Extract the (x, y) coordinate from the center of the cell holding the provided text.  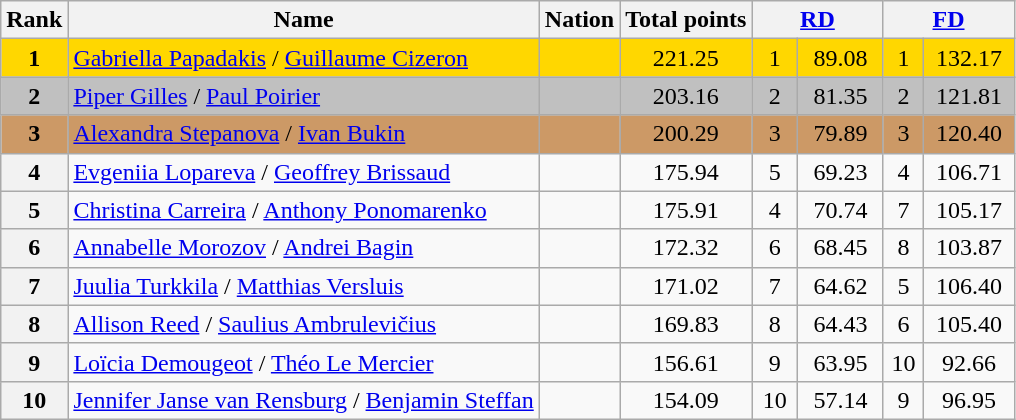
106.71 (969, 172)
Jennifer Janse van Rensburg / Benjamin Steffan (304, 400)
Name (304, 20)
70.74 (840, 210)
FD (948, 20)
64.43 (840, 324)
79.89 (840, 134)
RD (818, 20)
92.66 (969, 362)
Loïcia Demougeot / Théo Le Mercier (304, 362)
171.02 (686, 286)
221.25 (686, 58)
175.91 (686, 210)
Annabelle Morozov / Andrei Bagin (304, 248)
68.45 (840, 248)
Nation (579, 20)
175.94 (686, 172)
103.87 (969, 248)
Total points (686, 20)
106.40 (969, 286)
132.17 (969, 58)
156.61 (686, 362)
Juulia Turkkila / Matthias Versluis (304, 286)
154.09 (686, 400)
Alexandra Stepanova / Ivan Bukin (304, 134)
120.40 (969, 134)
96.95 (969, 400)
64.62 (840, 286)
Piper Gilles / Paul Poirier (304, 96)
Gabriella Papadakis / Guillaume Cizeron (304, 58)
Rank (34, 20)
105.17 (969, 210)
Allison Reed / Saulius Ambrulevičius (304, 324)
Evgeniia Lopareva / Geoffrey Brissaud (304, 172)
69.23 (840, 172)
Christina Carreira / Anthony Ponomarenko (304, 210)
121.81 (969, 96)
200.29 (686, 134)
105.40 (969, 324)
203.16 (686, 96)
81.35 (840, 96)
169.83 (686, 324)
57.14 (840, 400)
89.08 (840, 58)
172.32 (686, 248)
63.95 (840, 362)
